Search for the cell housing the specified text and yield its [x, y] center coordinate. 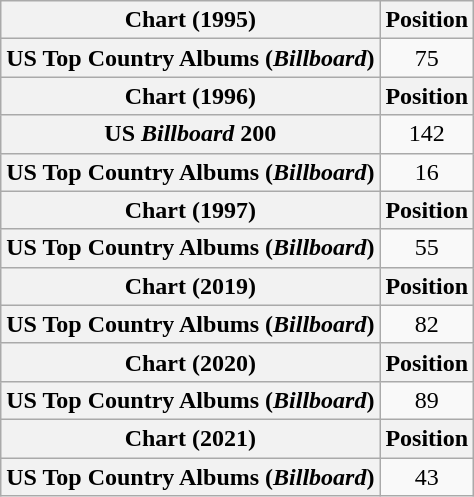
142 [427, 134]
16 [427, 172]
Chart (1995) [190, 20]
75 [427, 58]
55 [427, 248]
Chart (2019) [190, 286]
89 [427, 400]
Chart (1996) [190, 96]
Chart (1997) [190, 210]
82 [427, 324]
Chart (2020) [190, 362]
43 [427, 477]
US Billboard 200 [190, 134]
Chart (2021) [190, 438]
